Pinpoint the cell where the given text exists, returning its (x, y) midpoint coordinate. 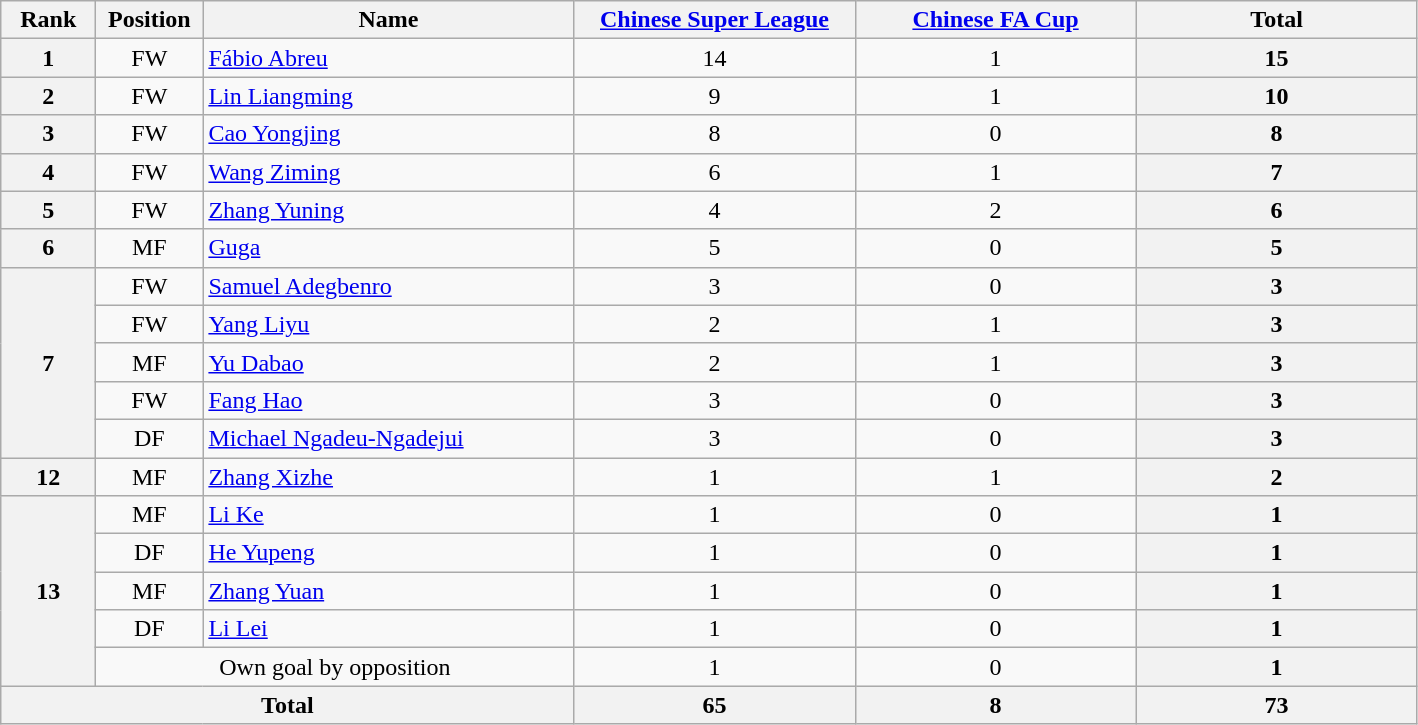
Own goal by opposition (335, 667)
Li Ke (388, 515)
Name (388, 20)
Fábio Abreu (388, 58)
Rank (48, 20)
9 (714, 96)
Chinese FA Cup (996, 20)
Samuel Adegbenro (388, 286)
He Yupeng (388, 553)
12 (48, 477)
Chinese Super League (714, 20)
65 (714, 705)
Li Lei (388, 629)
Zhang Yuan (388, 591)
13 (48, 591)
Zhang Xizhe (388, 477)
Wang Ziming (388, 172)
14 (714, 58)
Position (150, 20)
Lin Liangming (388, 96)
10 (1276, 96)
Zhang Yuning (388, 210)
Yu Dabao (388, 362)
15 (1276, 58)
73 (1276, 705)
Michael Ngadeu-Ngadejui (388, 438)
Cao Yongjing (388, 134)
Yang Liyu (388, 324)
Guga (388, 248)
Fang Hao (388, 400)
